Search for the cell housing the specified text and yield its (x, y) center coordinate. 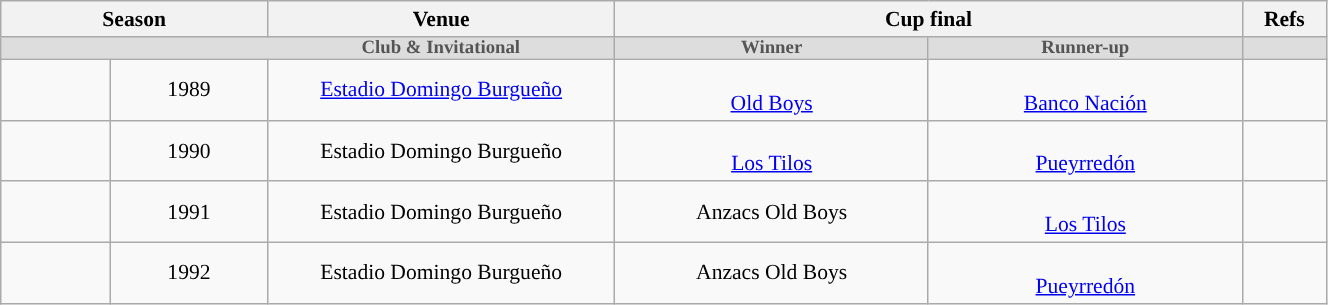
1990 (188, 150)
Banco Nación (1085, 90)
Refs (1284, 19)
Old Boys (772, 90)
1991 (188, 212)
Season (134, 19)
Runner-up (1085, 48)
Venue (442, 19)
Cup final (928, 19)
Winner (772, 48)
1992 (188, 274)
Club & Invitational (442, 48)
1989 (188, 90)
